Detect which cell encompasses the target text, then output its (x, y) center coordinate. 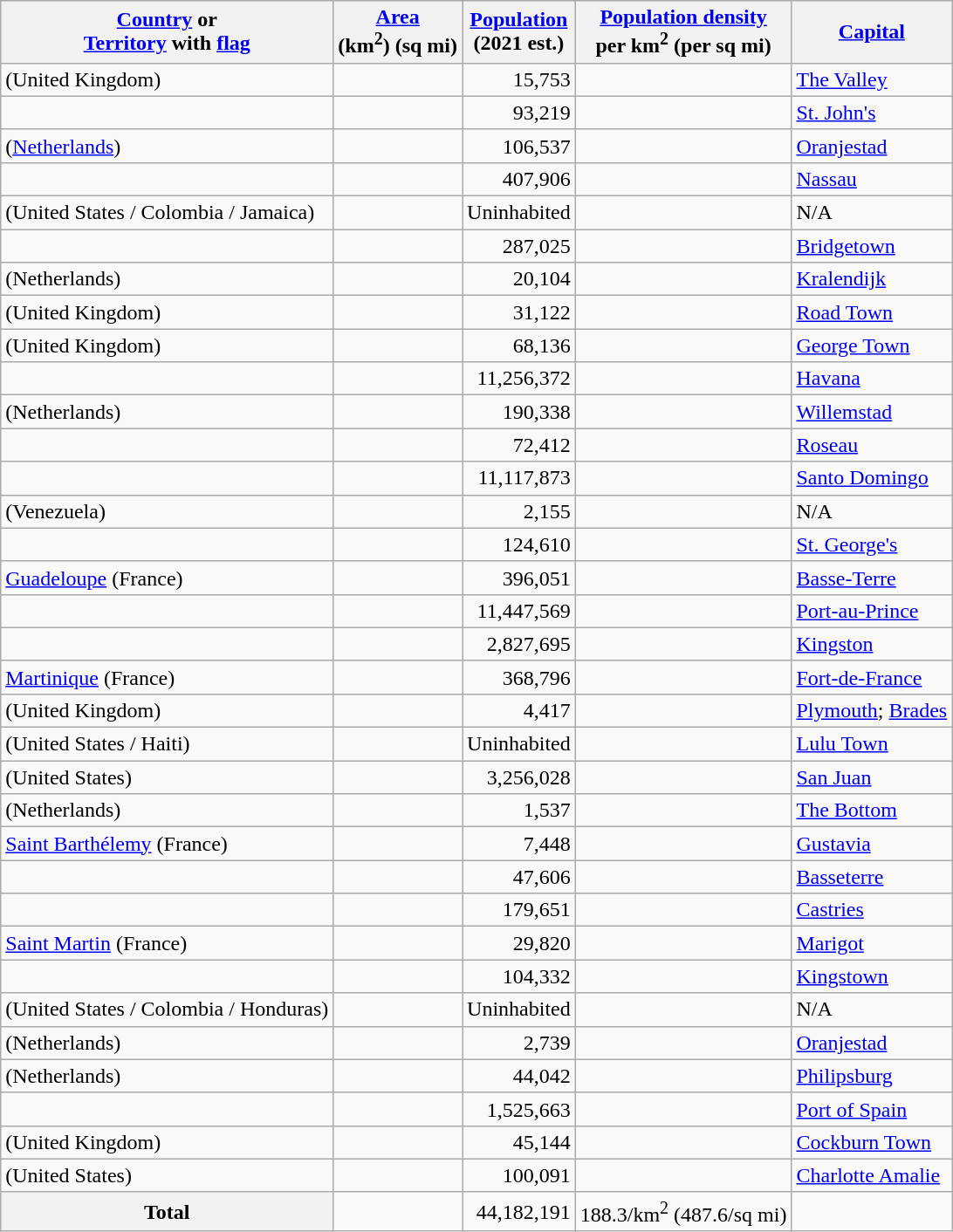
93,219 (519, 113)
3,256,028 (519, 777)
Lulu Town (872, 744)
(United States / Haiti) (168, 744)
Marigot (872, 943)
Nassau (872, 179)
Area(km2) (sq mi) (398, 32)
396,051 (519, 578)
Cockburn Town (872, 1142)
368,796 (519, 677)
Guadeloupe (France) (168, 578)
Plymouth; Brades (872, 710)
45,144 (519, 1142)
Roseau (872, 445)
Population(2021 est.) (519, 32)
St. John's (872, 113)
72,412 (519, 445)
Santo Domingo (872, 478)
2,739 (519, 1043)
179,651 (519, 910)
100,091 (519, 1175)
20,104 (519, 279)
190,338 (519, 412)
47,606 (519, 877)
Martinique (France) (168, 677)
Willemstad (872, 412)
Charlotte Amalie (872, 1175)
68,136 (519, 346)
Castries (872, 910)
1,525,663 (519, 1109)
St. George's (872, 544)
Capital (872, 32)
Total (168, 1211)
7,448 (519, 844)
Saint Martin (France) (168, 943)
Road Town (872, 312)
Havana (872, 379)
Saint Barthélemy (France) (168, 844)
1,537 (519, 811)
44,042 (519, 1076)
2,827,695 (519, 644)
Port of Spain (872, 1109)
(Venezuela) (168, 511)
188.3/km2 (487.6/sq mi) (683, 1211)
44,182,191 (519, 1211)
4,417 (519, 710)
Basseterre (872, 877)
Kingstown (872, 976)
Port-au-Prince (872, 611)
407,906 (519, 179)
287,025 (519, 246)
Bridgetown (872, 246)
11,447,569 (519, 611)
(United States / Colombia / Jamaica) (168, 213)
The Valley (872, 79)
Population densityper km2 (per sq mi) (683, 32)
11,256,372 (519, 379)
Philipsburg (872, 1076)
2,155 (519, 511)
Country orTerritory with flag (168, 32)
15,753 (519, 79)
Kingston (872, 644)
George Town (872, 346)
11,117,873 (519, 478)
104,332 (519, 976)
Kralendijk (872, 279)
Gustavia (872, 844)
San Juan (872, 777)
The Bottom (872, 811)
(United States / Colombia / Honduras) (168, 1010)
106,537 (519, 146)
Basse-Terre (872, 578)
Fort-de-France (872, 677)
31,122 (519, 312)
124,610 (519, 544)
29,820 (519, 943)
